Capture the cell that displays the provided text and extract its (x, y) central coordinate. 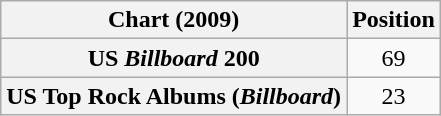
Chart (2009) (174, 20)
US Top Rock Albums (Billboard) (174, 96)
Position (394, 20)
US Billboard 200 (174, 58)
23 (394, 96)
69 (394, 58)
